Return the (X, Y) coordinate for the center point of the cell that contains the specified text.  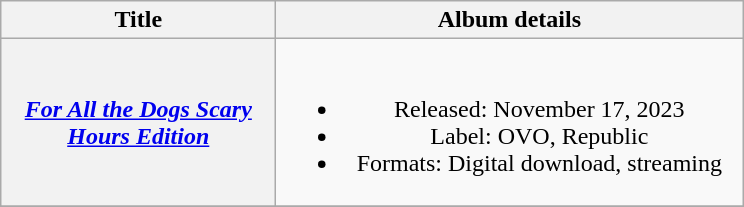
For All the Dogs Scary Hours Edition (138, 122)
Title (138, 20)
Album details (510, 20)
Released: November 17, 2023Label: OVO, RepublicFormats: Digital download, streaming (510, 122)
